For the text-containing cell, return its midpoint in [X, Y] coordinate format. 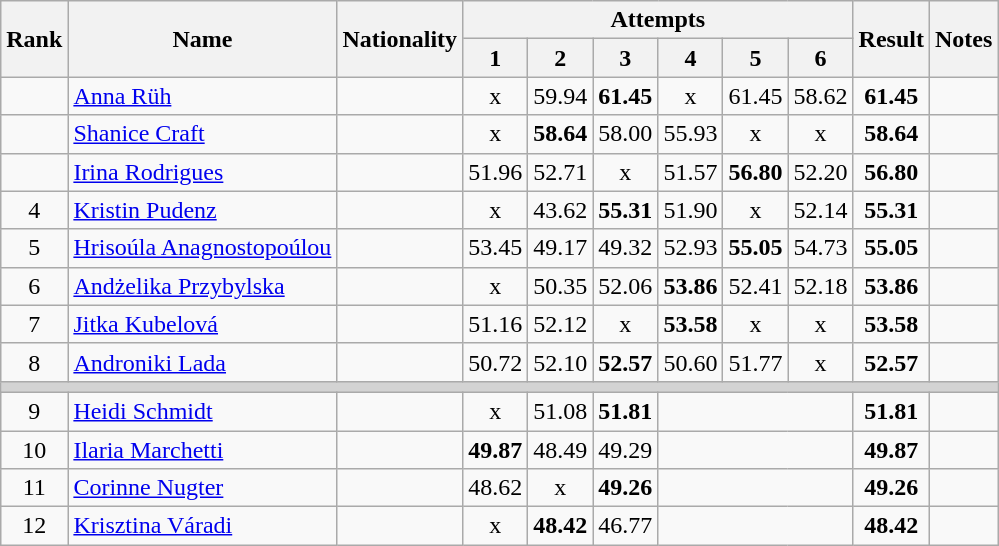
Ilaria Marchetti [202, 449]
Heidi Schmidt [202, 411]
52.12 [560, 324]
Rank [34, 39]
52.41 [756, 286]
7 [34, 324]
50.35 [560, 286]
49.17 [560, 248]
8 [34, 362]
46.77 [626, 526]
Attempts [658, 20]
52.06 [626, 286]
52.93 [690, 248]
49.29 [626, 449]
51.57 [690, 172]
9 [34, 411]
48.62 [496, 488]
51.16 [496, 324]
58.00 [626, 134]
1 [496, 58]
10 [34, 449]
Anna Rüh [202, 96]
52.18 [820, 286]
Androniki Lada [202, 362]
51.90 [690, 210]
52.14 [820, 210]
2 [560, 58]
55.93 [690, 134]
Result [891, 39]
Notes [963, 39]
52.10 [560, 362]
Krisztina Váradi [202, 526]
51.77 [756, 362]
48.49 [560, 449]
Nationality [400, 39]
52.20 [820, 172]
Shanice Craft [202, 134]
Corinne Nugter [202, 488]
Hrisoúla Anagnostopoúlou [202, 248]
50.60 [690, 362]
Jitka Kubelová [202, 324]
58.62 [820, 96]
Name [202, 39]
Irina Rodrigues [202, 172]
53.45 [496, 248]
52.71 [560, 172]
50.72 [496, 362]
54.73 [820, 248]
Kristin Pudenz [202, 210]
11 [34, 488]
3 [626, 58]
51.96 [496, 172]
51.08 [560, 411]
59.94 [560, 96]
12 [34, 526]
49.32 [626, 248]
Andżelika Przybylska [202, 286]
43.62 [560, 210]
